For the text-containing cell, return its midpoint in (X, Y) coordinate format. 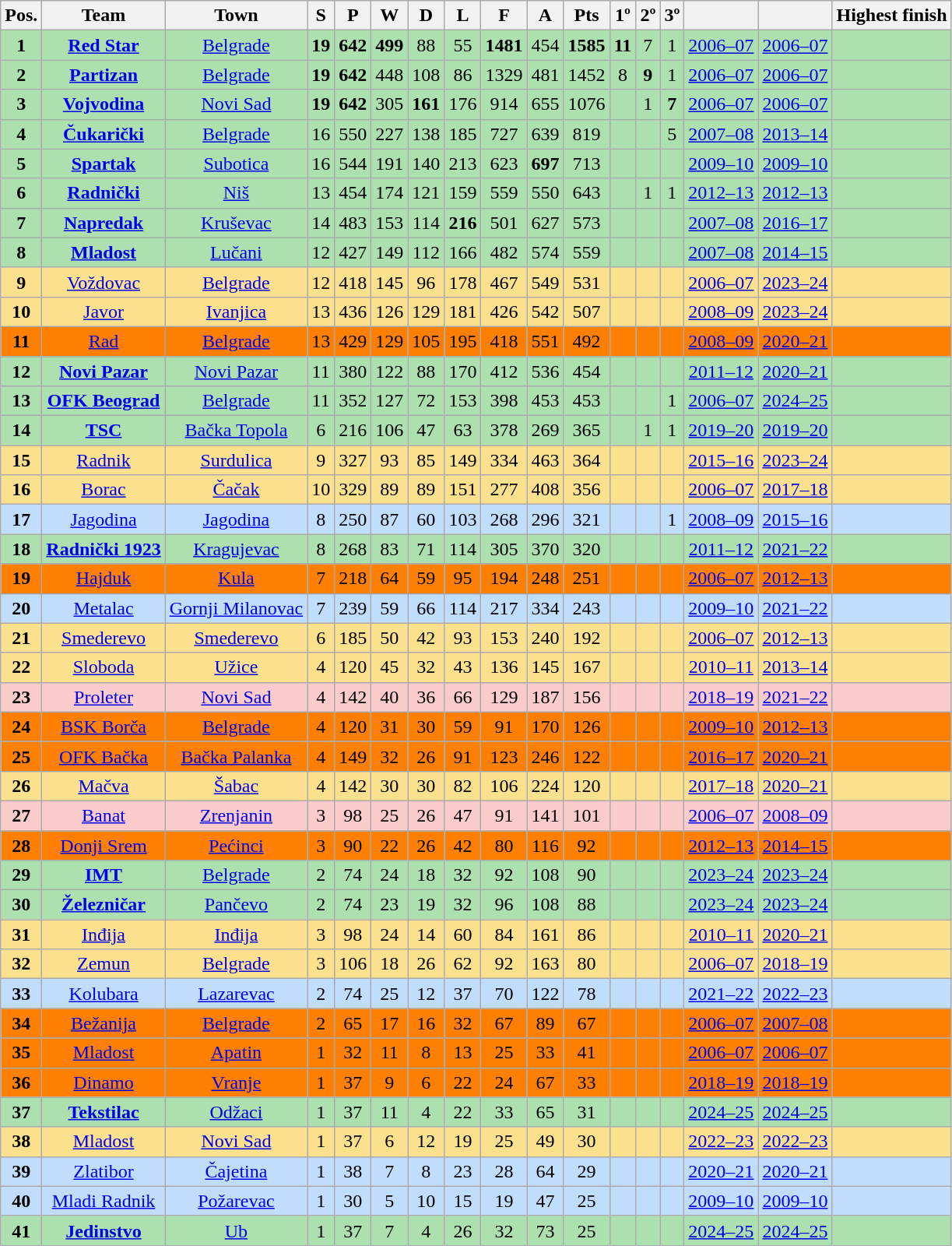
277 (504, 490)
Tekstilac (104, 1112)
195 (462, 341)
356 (587, 490)
429 (353, 341)
21 (22, 638)
Požarevac (236, 1201)
27 (22, 815)
531 (587, 282)
181 (462, 311)
S (321, 16)
Lučani (236, 252)
Mladi Radnik (104, 1201)
194 (504, 579)
45 (389, 667)
156 (587, 697)
Metalac (104, 608)
35 (22, 1053)
Gornji Milanovac (236, 608)
OFK Beograd (104, 401)
Town (236, 16)
250 (353, 519)
Bačka Topola (236, 431)
398 (504, 401)
73 (545, 1230)
Highest finish (892, 16)
123 (504, 756)
Surdulica (236, 460)
573 (587, 223)
50 (389, 638)
481 (545, 75)
370 (545, 549)
239 (353, 608)
463 (545, 460)
Kula (236, 579)
178 (462, 282)
Bačka Palanka (236, 756)
20 (22, 608)
248 (545, 579)
43 (462, 667)
174 (389, 193)
467 (504, 282)
1452 (587, 75)
Zemun (104, 964)
507 (587, 311)
166 (462, 252)
159 (462, 193)
365 (587, 431)
Šabac (236, 786)
246 (545, 756)
OFK Bačka (104, 756)
655 (545, 104)
Rad (104, 341)
Radnički (104, 193)
70 (504, 994)
49 (545, 1142)
D (427, 16)
639 (545, 134)
176 (462, 104)
551 (545, 341)
2º (648, 16)
141 (545, 815)
101 (587, 815)
BSK Borča (104, 727)
Sloboda (104, 667)
3º (673, 16)
Spartak (104, 164)
Voždovac (104, 282)
Radnički 1923 (104, 549)
227 (389, 134)
Ub (236, 1230)
501 (504, 223)
Pančevo (236, 905)
713 (587, 164)
Zrenjanin (236, 815)
187 (545, 697)
Javor (104, 311)
218 (353, 579)
Banat (104, 815)
Subotica (236, 164)
IMT (104, 875)
Napredak (104, 223)
Proleter (104, 697)
116 (545, 845)
296 (545, 519)
Apatin (236, 1053)
Red Star (104, 45)
914 (504, 104)
378 (504, 431)
426 (504, 311)
329 (353, 490)
103 (462, 519)
84 (504, 935)
Niš (236, 193)
727 (504, 134)
Pećinci (236, 845)
72 (427, 401)
542 (545, 311)
85 (427, 460)
34 (22, 1023)
Partizan (104, 75)
Jedinstvo (104, 1230)
549 (545, 282)
213 (462, 164)
1329 (504, 75)
320 (587, 549)
83 (389, 549)
1585 (587, 45)
L (462, 16)
163 (545, 964)
1º (623, 16)
412 (504, 371)
Odžaci (236, 1112)
327 (353, 460)
Bežanija (104, 1023)
Mačva (104, 786)
Hajduk (104, 579)
87 (389, 519)
697 (545, 164)
Ivanjica (236, 311)
380 (353, 371)
F (504, 16)
39 (22, 1171)
408 (545, 490)
Kragujevac (236, 549)
Pts (587, 16)
Čajetina (236, 1171)
Kruševac (236, 223)
217 (504, 608)
Pos. (22, 16)
Užice (236, 667)
127 (389, 401)
Dinamo (104, 1082)
167 (587, 667)
482 (504, 252)
Zlatibor (104, 1171)
Čačak (236, 490)
63 (462, 431)
352 (353, 401)
Radnik (104, 460)
Donji Srem (104, 845)
427 (353, 252)
138 (427, 134)
140 (427, 164)
112 (427, 252)
82 (462, 786)
627 (545, 223)
499 (389, 45)
121 (427, 193)
321 (587, 519)
Team (104, 16)
544 (353, 164)
483 (353, 223)
192 (587, 638)
436 (353, 311)
819 (587, 134)
643 (587, 193)
78 (587, 994)
Čukarički (104, 134)
71 (427, 549)
364 (587, 460)
Vranje (236, 1082)
240 (545, 638)
TSC (104, 431)
Lazarevac (236, 994)
623 (504, 164)
492 (587, 341)
105 (427, 341)
Vojvodina (104, 104)
448 (389, 75)
224 (545, 786)
151 (462, 490)
95 (462, 579)
1481 (504, 45)
Borac (104, 490)
62 (462, 964)
136 (504, 667)
Kolubara (104, 994)
A (545, 16)
Železničar (104, 905)
536 (545, 371)
191 (389, 164)
251 (587, 579)
243 (587, 608)
269 (545, 431)
P (353, 16)
W (389, 16)
574 (545, 252)
1076 (587, 104)
55 (462, 45)
